Provide the (X, Y) coordinate of the cell's center where the given text is located.  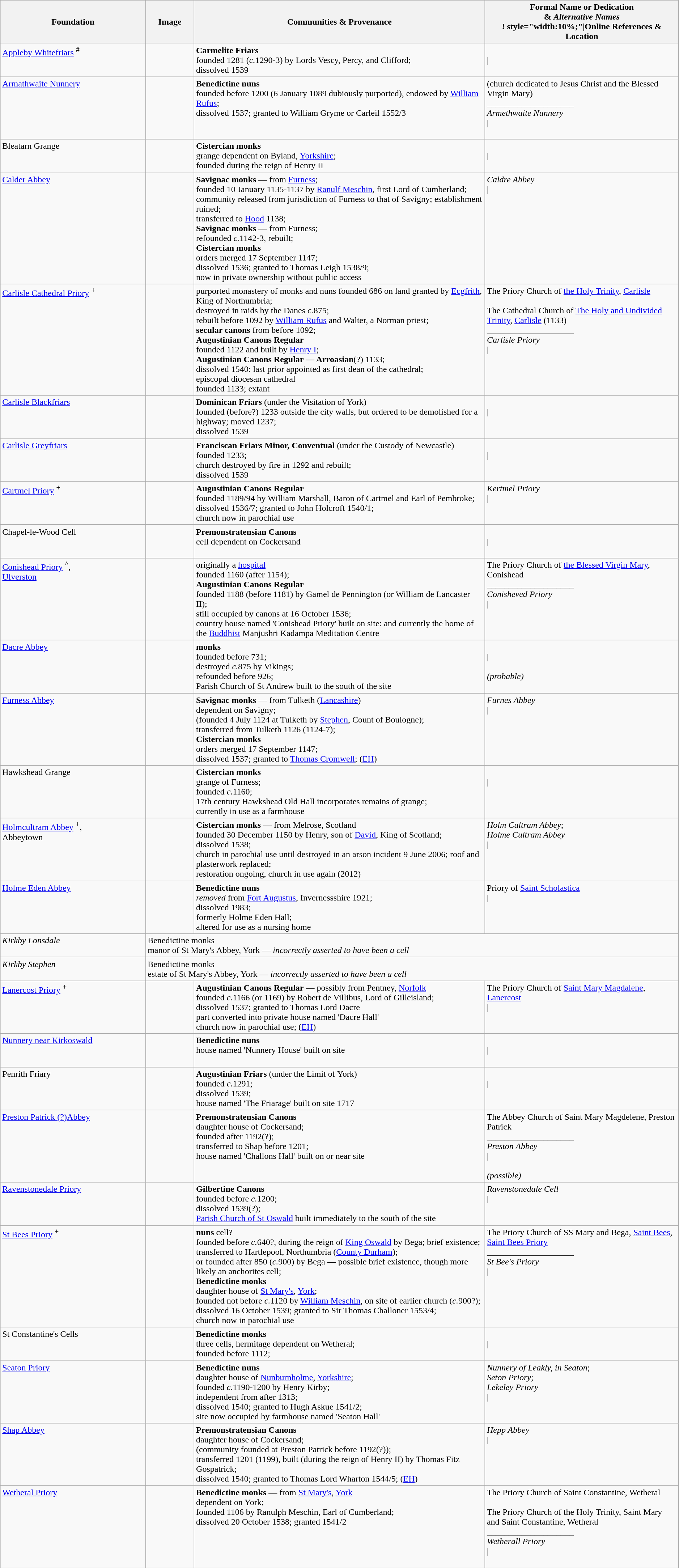
monksfounded before 731;destroyed c.875 by Vikings;refounded before 926;Parish Church of St Andrew built to the south of the site (340, 666)
Foundation (73, 22)
Ravenstonedale Cell| (582, 1204)
Wetheral Priory (73, 1527)
Hawkshead Grange (73, 792)
Ravenstonedale Priory (73, 1204)
Image (170, 22)
Caldre Abbey| (582, 228)
Holmcultram Abbey +, Abbeytown (73, 849)
Gilbertine Canonsfounded before c.1200;dissolved 1539(?);Parish Church of St Oswald built immediately to the south of the site (340, 1204)
Benedictine monksthree cells, hermitage dependent on Wetheral;founded before 1112; (340, 1344)
Benedictine monksmanor of St Mary's Abbey, York — incorrectly asserted to have been a cell (412, 946)
Carlisle Greyfriars (73, 460)
Conishead Priory ^,Ulverston (73, 599)
Holm Cultram Abbey;Holme Cultram Abbey| (582, 849)
Penrith Friary (73, 1088)
Calder Abbey (73, 228)
(church dedicated to Jesus Christ and the Blessed Virgin Mary)____________________Armethwaite Nunnery| (582, 108)
| (probable) (582, 666)
Benedictine nunshouse named 'Nunnery House' built on site (340, 1050)
Nunnery near Kirkoswald (73, 1050)
Franciscan Friars Minor, Conventual (under the Custody of Newcastle)founded 1233;church destroyed by fire in 1292 and rebuilt;dissolved 1539 (340, 460)
Kirkby Lonsdale (73, 946)
Cartmel Priory + (73, 503)
The Priory Church of SS Mary and Bega, Saint Bees, Saint Bees Priory____________________St Bee's Priory| (582, 1276)
Communities & Provenance (340, 22)
Carlisle Cathedral Priory + (73, 340)
Hepp Abbey| (582, 1454)
Cistercian monksgrange of Furness;founded c.1160;17th century Hawkshead Old Hall incorporates remains of grange;currently in use as a farmhouse (340, 792)
The Priory Church of the Blessed Virgin Mary, Conishead____________________Conisheved Priory| (582, 599)
Kertmel Priory| (582, 503)
St Bees Priory + (73, 1276)
Holme Eden Abbey (73, 907)
Augustinian Friars (under the Limit of York)founded c.1291;dissolved 1539;house named 'The Friarage' built on site 1717 (340, 1088)
Appleby Whitefriars # (73, 60)
Nunnery of Leakly, in Seaton;Seton Priory;Lekeley Priory| (582, 1391)
Shap Abbey (73, 1454)
Chapel-le-Wood Cell (73, 541)
Carmelite Friarsfounded 1281 (c.1290-3) by Lords Vescy, Percy, and Clifford;dissolved 1539 (340, 60)
Dacre Abbey (73, 666)
Armathwaite Nunnery (73, 108)
The Abbey Church of Saint Mary Magdelene, Preston Patrick____________________Preston Abbey| (possible) (582, 1146)
Priory of Saint Scholastica| (582, 907)
St Constantine's Cells (73, 1344)
Premonstratensian Canonscell dependent on Cockersand (340, 541)
Furnes Abbey| (582, 729)
Kirkby Stephen (73, 969)
Benedictine nunsremoved from Fort Augustus, Invernessshire 1921;dissolved 1983;formerly Holme Eden Hall;altered for use as a nursing home (340, 907)
Lanercost Priory + (73, 1007)
Formal Name or Dedication & Alternative Names! style="width:10%;"|Online References & Location (582, 22)
Benedictine monksestate of St Mary's Abbey, York — incorrectly asserted to have been a cell (412, 969)
The Priory Church of Saint Mary Magdalene, Lanercost| (582, 1007)
Cistercian monksgrange dependent on Byland, Yorkshire;founded during the reign of Henry II (340, 156)
Furness Abbey (73, 729)
Carlisle Blackfriars (73, 417)
Seaton Priory (73, 1391)
Bleatarn Grange (73, 156)
Preston Patrick (?)Abbey (73, 1146)
